From the cell containing the given text, extract its center point as (X, Y) coordinate. 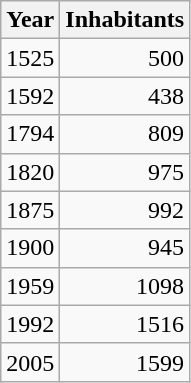
2005 (30, 362)
Inhabitants (125, 20)
Year (30, 20)
1098 (125, 286)
1992 (30, 324)
945 (125, 248)
1794 (30, 134)
1959 (30, 286)
975 (125, 172)
992 (125, 210)
1900 (30, 248)
1599 (125, 362)
1592 (30, 96)
809 (125, 134)
1820 (30, 172)
500 (125, 58)
438 (125, 96)
1875 (30, 210)
1516 (125, 324)
1525 (30, 58)
